Detect which cell encompasses the target text, then output its [x, y] center coordinate. 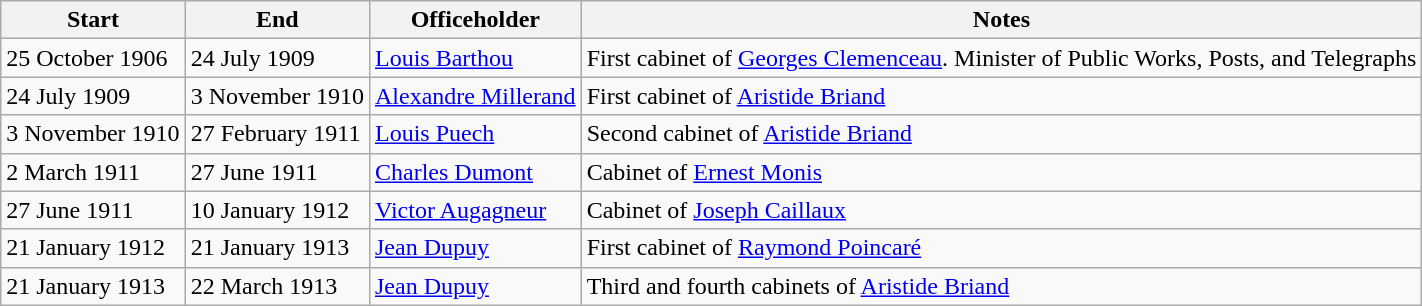
22 March 1913 [277, 286]
Cabinet of Ernest Monis [1002, 172]
First cabinet of Aristide Briand [1002, 96]
End [277, 20]
27 February 1911 [277, 134]
2 March 1911 [93, 172]
Notes [1002, 20]
Officeholder [475, 20]
21 January 1912 [93, 248]
Louis Puech [475, 134]
Third and fourth cabinets of Aristide Briand [1002, 286]
Louis Barthou [475, 58]
Second cabinet of Aristide Briand [1002, 134]
First cabinet of Raymond Poincaré [1002, 248]
Cabinet of Joseph Caillaux [1002, 210]
10 January 1912 [277, 210]
Start [93, 20]
Victor Augagneur [475, 210]
First cabinet of Georges Clemenceau. Minister of Public Works, Posts, and Telegraphs [1002, 58]
25 October 1906 [93, 58]
Charles Dumont [475, 172]
Alexandre Millerand [475, 96]
